From the cell containing the given text, extract its center point as (x, y) coordinate. 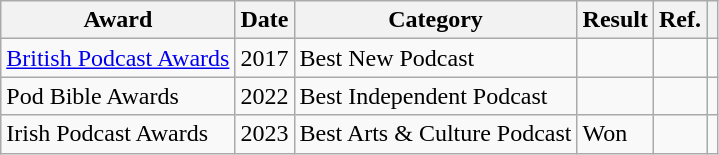
Won (615, 134)
Date (264, 20)
Best Independent Podcast (436, 96)
Award (118, 20)
Best Arts & Culture Podcast (436, 134)
Pod Bible Awards (118, 96)
British Podcast Awards (118, 58)
2023 (264, 134)
Irish Podcast Awards (118, 134)
Category (436, 20)
Best New Podcast (436, 58)
Result (615, 20)
2022 (264, 96)
Ref. (680, 20)
2017 (264, 58)
